Capture the cell that displays the provided text and extract its [X, Y] central coordinate. 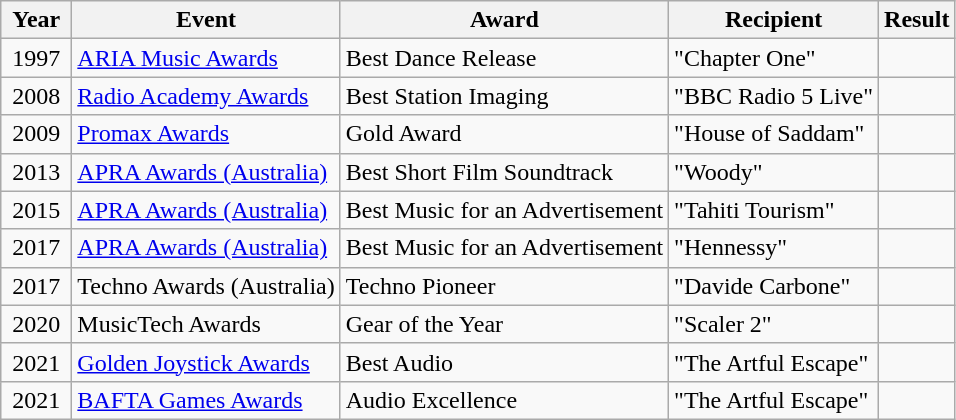
Audio Excellence [504, 400]
ARIA Music Awards [206, 58]
MusicTech Awards [206, 324]
"House of Saddam" [774, 134]
2015 [36, 210]
Gear of the Year [504, 324]
Techno Pioneer [504, 286]
Award [504, 20]
Best Station Imaging [504, 96]
Gold Award [504, 134]
"Woody" [774, 172]
Techno Awards (Australia) [206, 286]
2020 [36, 324]
"BBC Radio 5 Live" [774, 96]
"Davide Carbone" [774, 286]
Best Audio [504, 362]
"Scaler 2" [774, 324]
Best Dance Release [504, 58]
Promax Awards [206, 134]
"Chapter One" [774, 58]
Result [917, 20]
BAFTA Games Awards [206, 400]
Best Short Film Soundtrack [504, 172]
Recipient [774, 20]
1997 [36, 58]
"Tahiti Tourism" [774, 210]
"Hennessy" [774, 248]
Golden Joystick Awards [206, 362]
Radio Academy Awards [206, 96]
Event [206, 20]
Year [36, 20]
2008 [36, 96]
2013 [36, 172]
2009 [36, 134]
